Return (X, Y) of the center of cell containing provided text 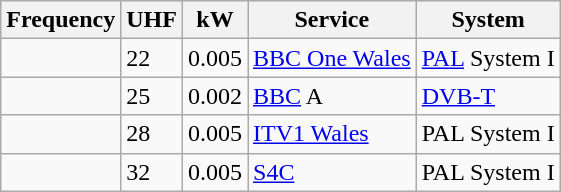
28 (152, 134)
0.002 (214, 96)
DVB-T (488, 96)
System (488, 20)
Service (332, 20)
22 (152, 58)
BBC One Wales (332, 58)
kW (214, 20)
32 (152, 172)
BBC A (332, 96)
UHF (152, 20)
Frequency (61, 20)
S4C (332, 172)
25 (152, 96)
ITV1 Wales (332, 134)
